From the cell containing the given text, extract its center point as [x, y] coordinate. 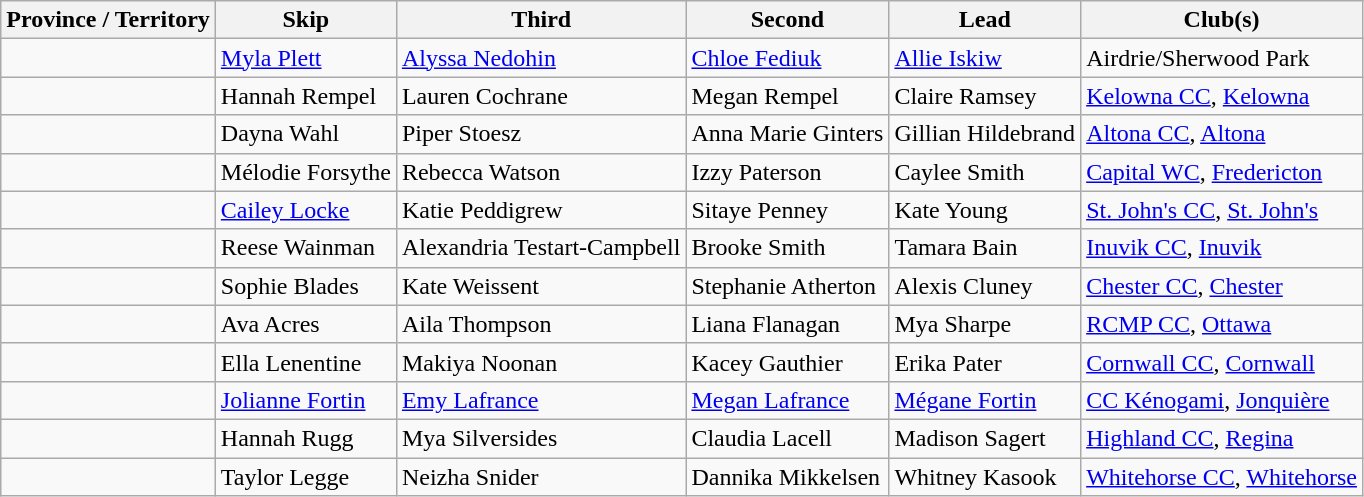
Mégane Fortin [985, 400]
Kate Weissent [541, 286]
Jolianne Fortin [306, 400]
Club(s) [1222, 20]
Anna Marie Ginters [788, 134]
Third [541, 20]
Izzy Paterson [788, 172]
Dayna Wahl [306, 134]
Katie Peddigrew [541, 210]
Makiya Noonan [541, 362]
Stephanie Atherton [788, 286]
Alexis Cluney [985, 286]
Whitney Kasook [985, 477]
Hannah Rempel [306, 96]
Megan Rempel [788, 96]
Aila Thompson [541, 324]
Ava Acres [306, 324]
Piper Stoesz [541, 134]
St. John's CC, St. John's [1222, 210]
Myla Plett [306, 58]
Mélodie Forsythe [306, 172]
Rebecca Watson [541, 172]
Capital WC, Fredericton [1222, 172]
Mya Silversides [541, 438]
Caylee Smith [985, 172]
Altona CC, Altona [1222, 134]
Claire Ramsey [985, 96]
Liana Flanagan [788, 324]
Kelowna CC, Kelowna [1222, 96]
Dannika Mikkelsen [788, 477]
Neizha Snider [541, 477]
Sophie Blades [306, 286]
Ella Lenentine [306, 362]
Inuvik CC, Inuvik [1222, 248]
Skip [306, 20]
Kate Young [985, 210]
Lead [985, 20]
Megan Lafrance [788, 400]
CC Kénogami, Jonquière [1222, 400]
Cailey Locke [306, 210]
Brooke Smith [788, 248]
Sitaye Penney [788, 210]
Province / Territory [108, 20]
Highland CC, Regina [1222, 438]
Allie Iskiw [985, 58]
Lauren Cochrane [541, 96]
Erika Pater [985, 362]
Alexandria Testart-Campbell [541, 248]
Madison Sagert [985, 438]
Whitehorse CC, Whitehorse [1222, 477]
RCMP CC, Ottawa [1222, 324]
Mya Sharpe [985, 324]
Alyssa Nedohin [541, 58]
Gillian Hildebrand [985, 134]
Claudia Lacell [788, 438]
Reese Wainman [306, 248]
Chester CC, Chester [1222, 286]
Kacey Gauthier [788, 362]
Chloe Fediuk [788, 58]
Second [788, 20]
Emy Lafrance [541, 400]
Tamara Bain [985, 248]
Cornwall CC, Cornwall [1222, 362]
Airdrie/Sherwood Park [1222, 58]
Taylor Legge [306, 477]
Hannah Rugg [306, 438]
